From the cell containing the given text, extract its center point as (x, y) coordinate. 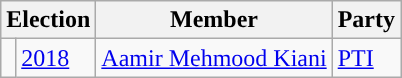
Member (214, 20)
2018 (56, 58)
Aamir Mehmood Kiani (214, 58)
PTI (366, 58)
Party (366, 20)
Election (48, 20)
